Locate the cell with the specified text and output its (X, Y) center coordinate. 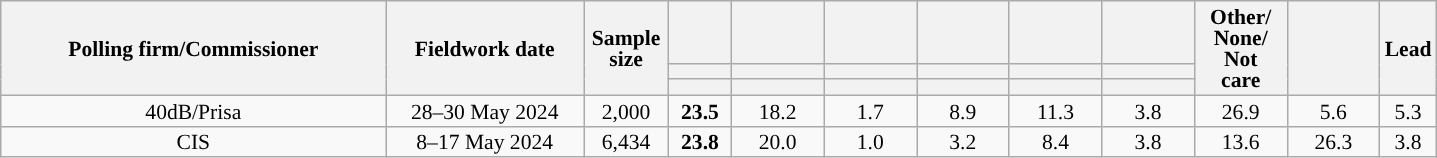
Lead (1408, 48)
Polling firm/Commissioner (194, 48)
8.9 (962, 110)
11.3 (1056, 110)
Fieldwork date (485, 48)
1.7 (870, 110)
2,000 (626, 110)
26.9 (1240, 110)
23.5 (700, 110)
28–30 May 2024 (485, 110)
13.6 (1240, 142)
8–17 May 2024 (485, 142)
40dB/Prisa (194, 110)
5.6 (1334, 110)
Other/None/Notcare (1240, 48)
8.4 (1056, 142)
18.2 (778, 110)
23.8 (700, 142)
1.0 (870, 142)
CIS (194, 142)
6,434 (626, 142)
20.0 (778, 142)
5.3 (1408, 110)
26.3 (1334, 142)
3.2 (962, 142)
Sample size (626, 48)
